Determine the (X, Y) coordinate at the center of the cell enclosing the given text.  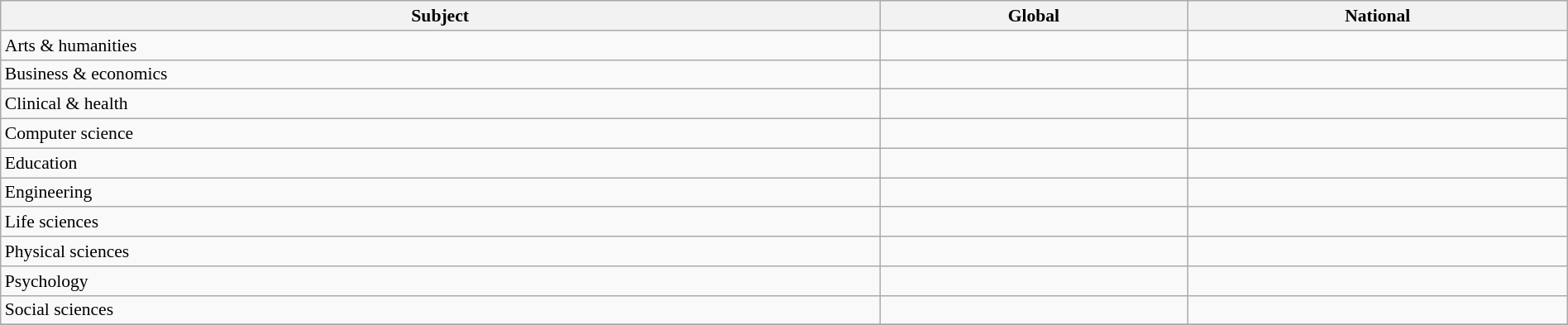
Psychology (440, 281)
Business & economics (440, 74)
Clinical & health (440, 104)
National (1378, 16)
Computer science (440, 134)
Arts & humanities (440, 45)
Education (440, 163)
Social sciences (440, 310)
Engineering (440, 193)
Life sciences (440, 222)
Subject (440, 16)
Global (1034, 16)
Physical sciences (440, 251)
